Search for the cell housing the specified text and yield its [X, Y] center coordinate. 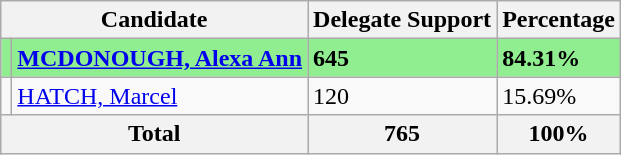
MCDONOUGH, Alexa Ann [160, 58]
Delegate Support [402, 20]
HATCH, Marcel [160, 96]
120 [402, 96]
84.31% [559, 58]
Percentage [559, 20]
100% [559, 134]
645 [402, 58]
15.69% [559, 96]
765 [402, 134]
Candidate [154, 20]
Total [154, 134]
